Locate the cell with the specified text and output its [X, Y] center coordinate. 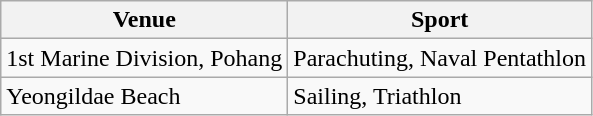
Sailing, Triathlon [440, 96]
Venue [144, 20]
Parachuting, Naval Pentathlon [440, 58]
Yeongildae Beach [144, 96]
Sport [440, 20]
1st Marine Division, Pohang [144, 58]
